Find where the given text appears and provide that cell's center as (x, y) coordinate. 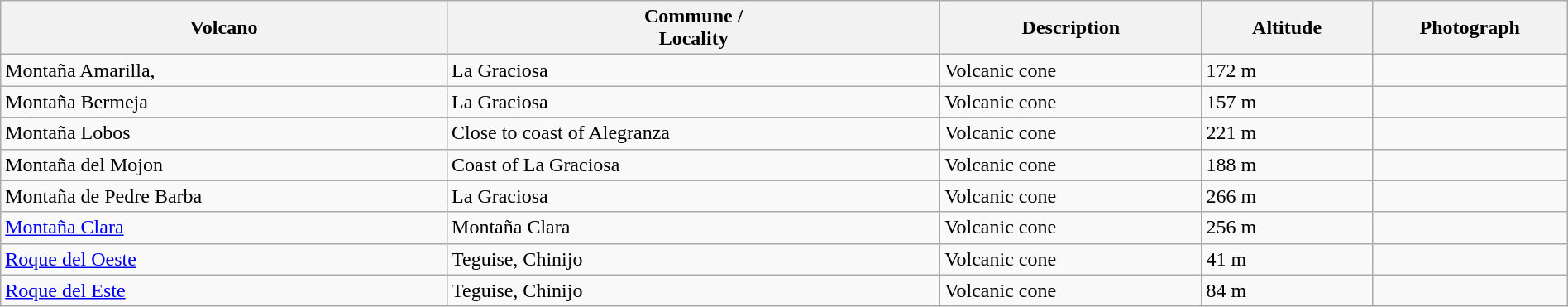
Roque del Este (224, 290)
84 m (1287, 290)
172 m (1287, 70)
Close to coast of Alegranza (694, 133)
Montaña Bermeja (224, 102)
188 m (1287, 165)
Altitude (1287, 28)
Photograph (1470, 28)
Montaña del Mojon (224, 165)
256 m (1287, 228)
Description (1071, 28)
Volcano (224, 28)
Coast of La Graciosa (694, 165)
Roque del Oeste (224, 259)
Montaña Lobos (224, 133)
Montaña Amarilla, (224, 70)
266 m (1287, 196)
Commune /Locality (694, 28)
41 m (1287, 259)
Montaña de Pedre Barba (224, 196)
221 m (1287, 133)
157 m (1287, 102)
